Determine the [X, Y] coordinate at the center of the cell enclosing the given text.  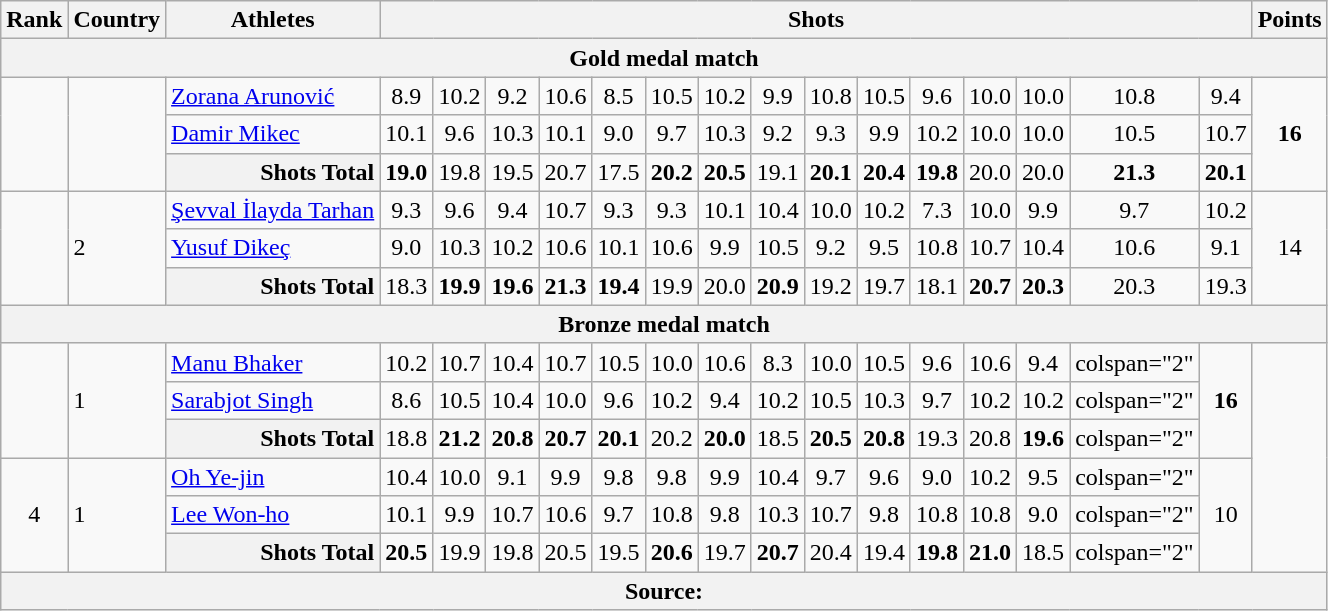
Sarabjot Singh [273, 400]
8.5 [618, 96]
19.1 [778, 172]
Gold medal match [664, 58]
14 [1290, 248]
18.8 [406, 438]
2 [117, 248]
19.0 [406, 172]
Shots [816, 20]
Rank [34, 20]
Manu Bhaker [273, 362]
10 [1226, 515]
18.3 [406, 286]
Damir Mikec [273, 134]
Şevval İlayda Tarhan [273, 210]
7.3 [936, 210]
8.6 [406, 400]
4 [34, 515]
20.6 [672, 553]
Points [1290, 20]
Lee Won-ho [273, 515]
Source: [664, 591]
19.2 [830, 286]
Bronze medal match [664, 324]
Yusuf Dikeç [273, 248]
8.3 [778, 362]
Country [117, 20]
21.0 [990, 553]
18.1 [936, 286]
20.9 [778, 286]
21.2 [460, 438]
Zorana Arunović [273, 96]
17.5 [618, 172]
8.9 [406, 96]
Oh Ye-jin [273, 477]
Athletes [273, 20]
